Extract the (x, y) coordinate from the center of the cell holding the provided text.  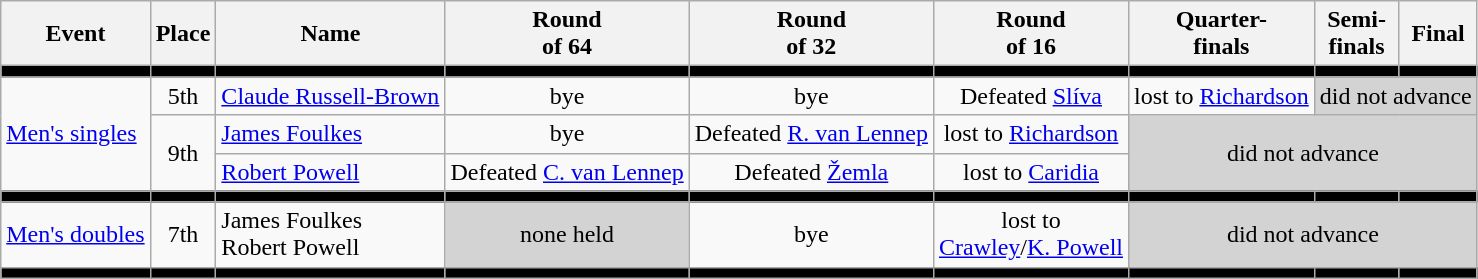
Name (330, 34)
James Foulkes (330, 134)
Robert Powell (330, 172)
Event (76, 34)
Place (183, 34)
9th (183, 153)
Claude Russell-Brown (330, 96)
lost to Caridia (1030, 172)
James Foulkes Robert Powell (330, 234)
Defeated Žemla (811, 172)
Round of 32 (811, 34)
Quarter-finals (1222, 34)
lost to Crawley/K. Powell (1030, 234)
none held (567, 234)
Final (1438, 34)
Defeated Slíva (1030, 96)
Defeated R. van Lennep (811, 134)
Defeated C. van Lennep (567, 172)
Semi-finals (1356, 34)
Round of 16 (1030, 34)
Round of 64 (567, 34)
7th (183, 234)
Men's doubles (76, 234)
Men's singles (76, 134)
5th (183, 96)
